Determine the [x, y] coordinate at the center of the cell enclosing the given text.  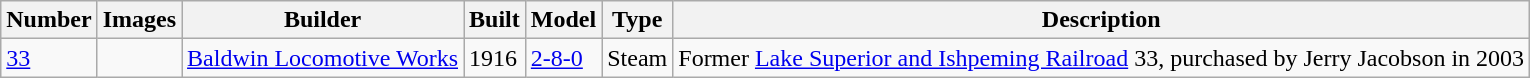
Built [495, 20]
2-8-0 [563, 58]
Model [563, 20]
Baldwin Locomotive Works [323, 58]
1916 [495, 58]
33 [49, 58]
Type [638, 20]
Description [1102, 20]
Number [49, 20]
Steam [638, 58]
Former Lake Superior and Ishpeming Railroad 33, purchased by Jerry Jacobson in 2003 [1102, 58]
Builder [323, 20]
Images [139, 20]
